Search for the cell housing the specified text and yield its [X, Y] center coordinate. 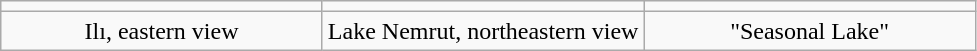
Ilı, eastern view [162, 31]
Lake Nemrut, northeastern view [483, 31]
"Seasonal Lake" [810, 31]
